Extract the (x, y) coordinate from the center of the cell holding the provided text.  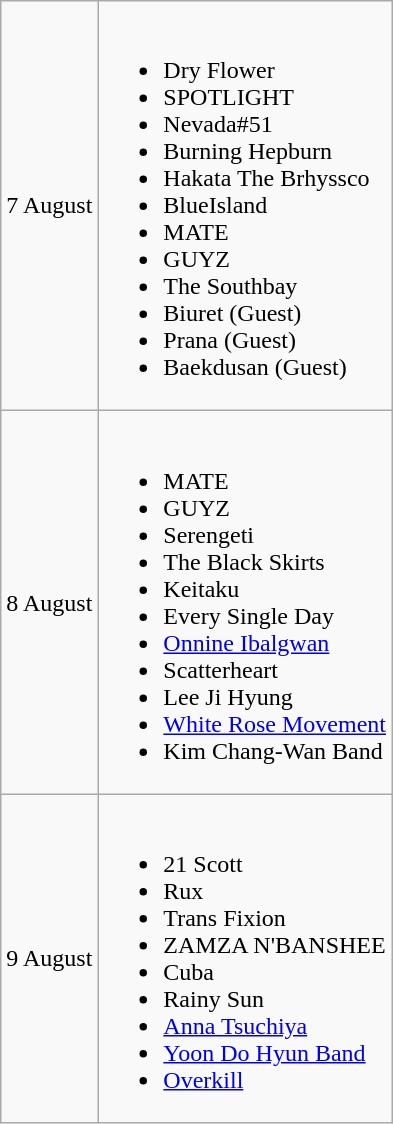
Dry Flower SPOTLIGHT Nevada#51 Burning Hepburn Hakata The Brhyssco BlueIsland MATE GUYZ The Southbay Biuret (Guest) Prana (Guest) Baekdusan (Guest) (245, 206)
21 Scott Rux Trans Fixion ZAMZA N'BANSHEE Cuba Rainy Sun Anna Tsuchiya Yoon Do Hyun Band Overkill (245, 958)
MATE GUYZ Serengeti The Black Skirts Keitaku Every Single Day Onnine Ibalgwan Scatterheart Lee Ji Hyung White Rose Movement Kim Chang-Wan Band (245, 602)
7 August (50, 206)
9 August (50, 958)
8 August (50, 602)
